Return the (x, y) coordinate for the center point of the cell that contains the specified text.  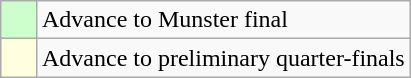
Advance to preliminary quarter-finals (223, 58)
Advance to Munster final (223, 20)
